For the text-containing cell, return its midpoint in (X, Y) coordinate format. 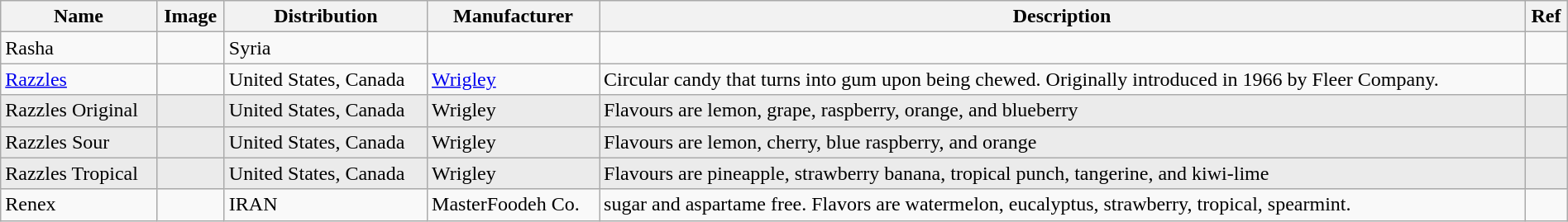
Syria (326, 48)
IRAN (326, 205)
Distribution (326, 17)
Renex (79, 205)
Circular candy that turns into gum upon being chewed. Originally introduced in 1966 by Fleer Company. (1062, 79)
Razzles Sour (79, 142)
Razzles Original (79, 111)
Flavours are lemon, grape, raspberry, orange, and blueberry (1062, 111)
Description (1062, 17)
MasterFoodeh Co. (514, 205)
Manufacturer (514, 17)
Image (190, 17)
Name (79, 17)
Razzles (79, 79)
Rasha (79, 48)
Flavours are pineapple, strawberry banana, tropical punch, tangerine, and kiwi-lime (1062, 173)
Razzles Tropical (79, 173)
sugar and aspartame free. Flavors are watermelon, eucalyptus, strawberry, tropical, spearmint. (1062, 205)
Ref (1546, 17)
Flavours are lemon, cherry, blue raspberry, and orange (1062, 142)
